Scan for the cell matching the given text and deliver its (X, Y) coordinate at center. 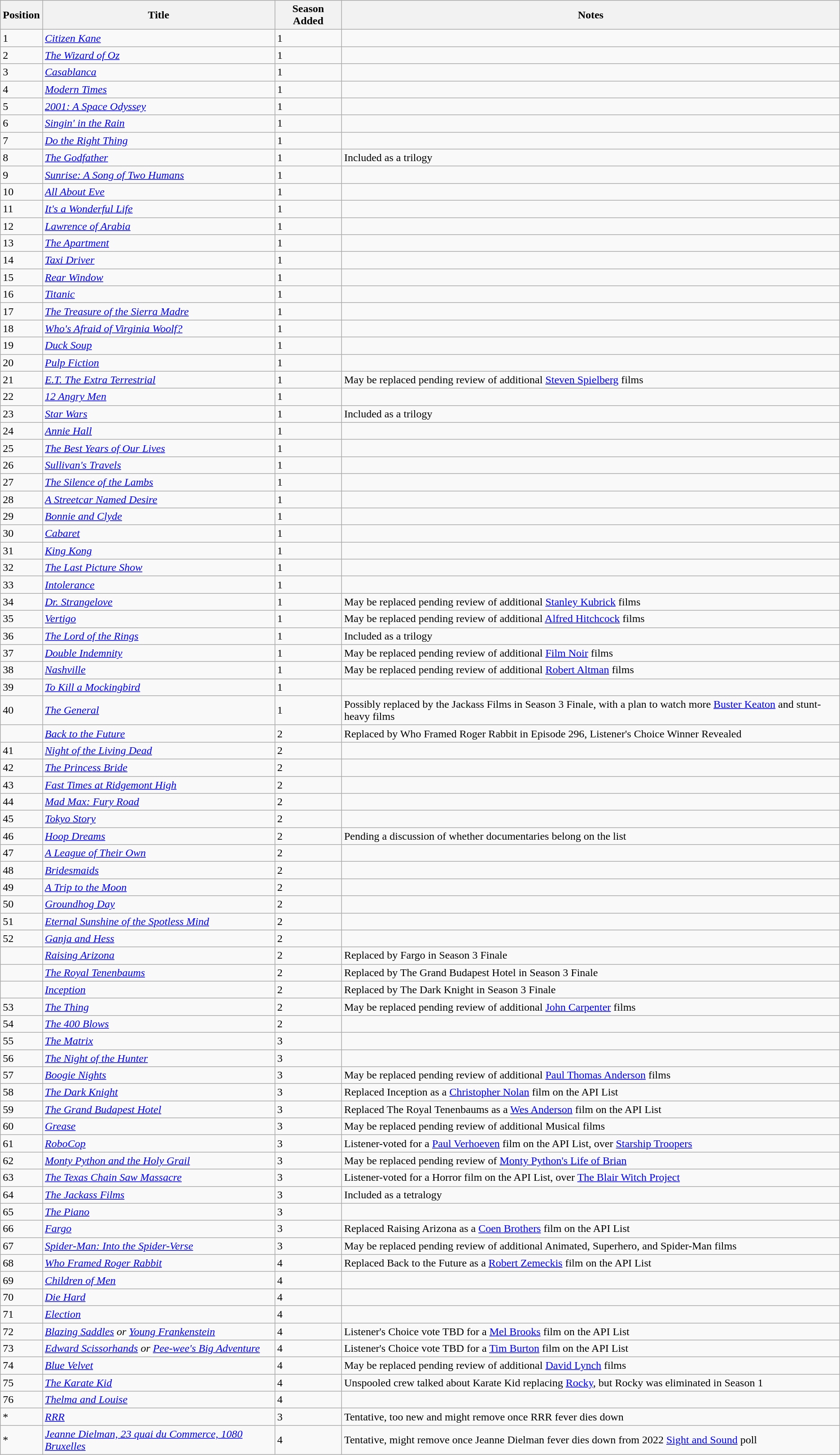
May be replaced pending review of additional Steven Spielberg films (591, 380)
55 (22, 1041)
46 (22, 836)
Night of the Living Dead (158, 750)
Sunrise: A Song of Two Humans (158, 175)
29 (22, 517)
Replaced by Who Framed Roger Rabbit in Episode 296, Listener's Choice Winner Revealed (591, 733)
Included as a tetralogy (591, 1195)
14 (22, 260)
65 (22, 1212)
56 (22, 1058)
All About Eve (158, 192)
Duck Soup (158, 346)
The Night of the Hunter (158, 1058)
16 (22, 294)
Position (22, 15)
69 (22, 1280)
Dr. Strangelove (158, 602)
May be replaced pending review of additional Robert Altman films (591, 670)
The Lord of the Rings (158, 636)
Replaced by The Grand Budapest Hotel in Season 3 Finale (591, 973)
66 (22, 1229)
A Trip to the Moon (158, 887)
37 (22, 653)
Who's Afraid of Virginia Woolf? (158, 329)
Replaced Back to the Future as a Robert Zemeckis film on the API List (591, 1263)
Thelma and Louise (158, 1400)
74 (22, 1366)
Ganja and Hess (158, 938)
Replaced by Fargo in Season 3 Finale (591, 955)
Tokyo Story (158, 819)
Title (158, 15)
King Kong (158, 551)
59 (22, 1109)
The Piano (158, 1212)
Unspooled crew talked about Karate Kid replacing Rocky, but Rocky was eliminated in Season 1 (591, 1383)
Hoop Dreams (158, 836)
Listener-voted for a Paul Verhoeven film on the API List, over Starship Troopers (591, 1144)
19 (22, 346)
32 (22, 568)
The Silence of the Lambs (158, 482)
45 (22, 819)
Replaced by The Dark Knight in Season 3 Finale (591, 990)
The Grand Budapest Hotel (158, 1109)
Notes (591, 15)
Tentative, too new and might remove once RRR fever dies down (591, 1417)
21 (22, 380)
Bridesmaids (158, 870)
The General (158, 710)
50 (22, 904)
24 (22, 431)
41 (22, 750)
Pending a discussion of whether documentaries belong on the list (591, 836)
34 (22, 602)
8 (22, 158)
Die Hard (158, 1297)
Taxi Driver (158, 260)
The Last Picture Show (158, 568)
It's a Wonderful Life (158, 209)
Do the Right Thing (158, 140)
47 (22, 853)
28 (22, 500)
RRR (158, 1417)
The Karate Kid (158, 1383)
73 (22, 1349)
The 400 Blows (158, 1024)
Edward Scissorhands or Pee-wee's Big Adventure (158, 1349)
72 (22, 1332)
May be replaced pending review of additional Musical films (591, 1126)
The Best Years of Our Lives (158, 448)
Annie Hall (158, 431)
May be replaced pending review of additional Paul Thomas Anderson films (591, 1075)
Who Framed Roger Rabbit (158, 1263)
Rear Window (158, 277)
11 (22, 209)
The Princess Bride (158, 767)
The Apartment (158, 243)
Pulp Fiction (158, 363)
68 (22, 1263)
38 (22, 670)
Star Wars (158, 414)
The Texas Chain Saw Massacre (158, 1178)
Listener's Choice vote TBD for a Mel Brooks film on the API List (591, 1332)
May be replaced pending review of additional Animated, Superhero, and Spider-Man films (591, 1246)
76 (22, 1400)
31 (22, 551)
43 (22, 785)
The Matrix (158, 1041)
63 (22, 1178)
54 (22, 1024)
Casablanca (158, 72)
A Streetcar Named Desire (158, 500)
Back to the Future (158, 733)
53 (22, 1007)
Sullivan's Travels (158, 465)
Nashville (158, 670)
The Godfather (158, 158)
Boogie Nights (158, 1075)
7 (22, 140)
20 (22, 363)
2001: A Space Odyssey (158, 106)
75 (22, 1383)
48 (22, 870)
Blazing Saddles or Young Frankenstein (158, 1332)
Double Indemnity (158, 653)
9 (22, 175)
May be replaced pending review of additional Alfred Hitchcock films (591, 619)
40 (22, 710)
Modern Times (158, 89)
Singin' in the Rain (158, 123)
Blue Velvet (158, 1366)
May be replaced pending review of additional John Carpenter films (591, 1007)
70 (22, 1297)
Raising Arizona (158, 955)
51 (22, 921)
The Wizard of Oz (158, 55)
Fargo (158, 1229)
Spider-Man: Into the Spider-Verse (158, 1246)
The Treasure of the Sierra Madre (158, 311)
Possibly replaced by the Jackass Films in Season 3 Finale, with a plan to watch more Buster Keaton and stunt-heavy films (591, 710)
17 (22, 311)
27 (22, 482)
Monty Python and the Holy Grail (158, 1161)
52 (22, 938)
Listener-voted for a Horror film on the API List, over The Blair Witch Project (591, 1178)
Season Added (308, 15)
12 Angry Men (158, 397)
30 (22, 534)
Listener's Choice vote TBD for a Tim Burton film on the API List (591, 1349)
10 (22, 192)
E.T. The Extra Terrestrial (158, 380)
Intolerance (158, 585)
Replaced Inception as a Christopher Nolan film on the API List (591, 1092)
49 (22, 887)
Inception (158, 990)
15 (22, 277)
18 (22, 329)
22 (22, 397)
The Jackass Films (158, 1195)
Mad Max: Fury Road (158, 802)
Tentative, might remove once Jeanne Dielman fever dies down from 2022 Sight and Sound poll (591, 1440)
The Dark Knight (158, 1092)
RoboCop (158, 1144)
May be replaced pending review of additional Stanley Kubrick films (591, 602)
Jeanne Dielman, 23 quai du Commerce, 1080 Bruxelles (158, 1440)
Cabaret (158, 534)
Replaced Raising Arizona as a Coen Brothers film on the API List (591, 1229)
71 (22, 1314)
62 (22, 1161)
May be replaced pending review of Monty Python's Life of Brian (591, 1161)
42 (22, 767)
12 (22, 226)
May be replaced pending review of additional Film Noir films (591, 653)
44 (22, 802)
Groundhog Day (158, 904)
Children of Men (158, 1280)
The Thing (158, 1007)
39 (22, 687)
5 (22, 106)
57 (22, 1075)
58 (22, 1092)
The Royal Tenenbaums (158, 973)
26 (22, 465)
Election (158, 1314)
60 (22, 1126)
23 (22, 414)
Replaced The Royal Tenenbaums as a Wes Anderson film on the API List (591, 1109)
36 (22, 636)
61 (22, 1144)
25 (22, 448)
Vertigo (158, 619)
64 (22, 1195)
May be replaced pending review of additional David Lynch films (591, 1366)
Grease (158, 1126)
Titanic (158, 294)
To Kill a Mockingbird (158, 687)
Fast Times at Ridgemont High (158, 785)
67 (22, 1246)
33 (22, 585)
Eternal Sunshine of the Spotless Mind (158, 921)
Bonnie and Clyde (158, 517)
35 (22, 619)
13 (22, 243)
Citizen Kane (158, 38)
6 (22, 123)
Lawrence of Arabia (158, 226)
A League of Their Own (158, 853)
